From the cell containing the given text, extract its center point as [x, y] coordinate. 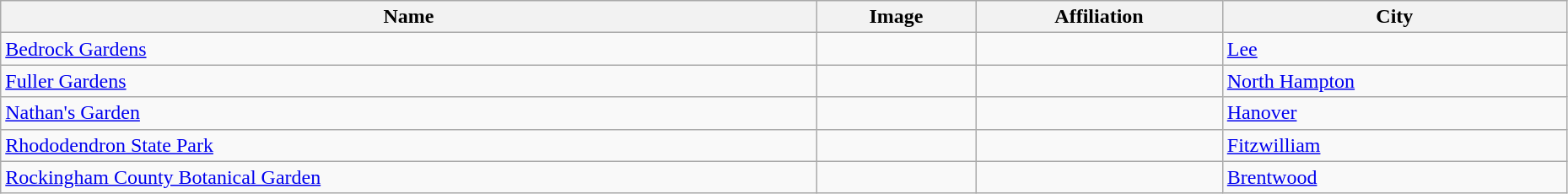
Name [408, 17]
Fuller Gardens [408, 81]
Affiliation [1099, 17]
Lee [1394, 49]
Image [896, 17]
Hanover [1394, 113]
Nathan's Garden [408, 113]
Brentwood [1394, 177]
North Hampton [1394, 81]
Fitzwilliam [1394, 145]
City [1394, 17]
Rhododendron State Park [408, 145]
Bedrock Gardens [408, 49]
Rockingham County Botanical Garden [408, 177]
